Scan for the cell matching the given text and deliver its [x, y] coordinate at center. 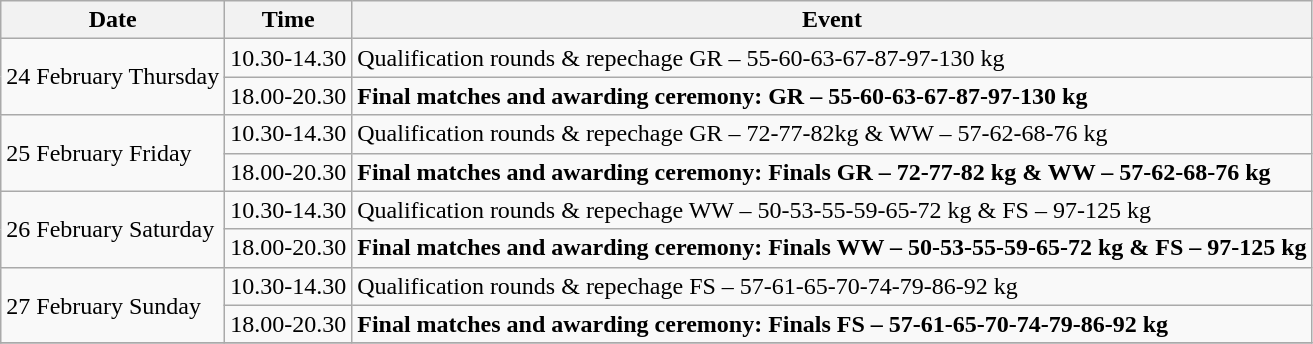
Qualification rounds & repechage GR – 72-77-82kg & WW – 57-62-68-76 kg [832, 134]
27 February Sunday [113, 305]
Qualification rounds & repechage GR – 55-60-63-67-87-97-130 kg [832, 58]
Final matches and awarding ceremony: Finals FS – 57-61-65-70-74-79-86-92 kg [832, 324]
Qualification rounds & repechage FS – 57-61-65-70-74-79-86-92 kg [832, 286]
25 February Friday [113, 153]
Event [832, 20]
26 February Saturday [113, 229]
Final matches and awarding ceremony: Finals GR – 72-77-82 kg & WW – 57-62-68-76 kg [832, 172]
Date [113, 20]
Time [288, 20]
Qualification rounds & repechage WW – 50-53-55-59-65-72 kg & FS – 97-125 kg [832, 210]
Final matches and awarding ceremony: GR – 55-60-63-67-87-97-130 kg [832, 96]
Final matches and awarding ceremony: Finals WW – 50-53-55-59-65-72 kg & FS – 97-125 kg [832, 248]
24 February Thursday [113, 77]
